Return the [X, Y] coordinate for the center point of the cell that contains the specified text.  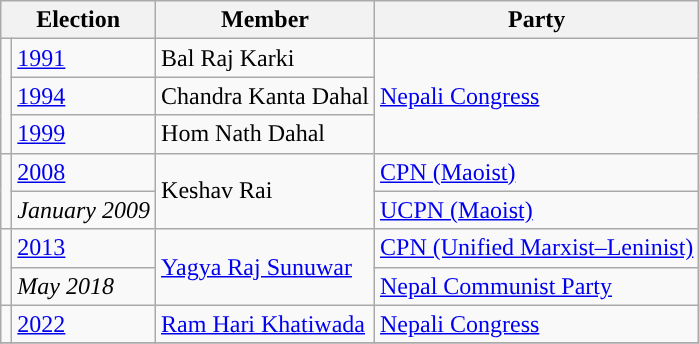
Ram Hari Khatiwada [266, 324]
Hom Nath Dahal [266, 134]
January 2009 [84, 210]
Chandra Kanta Dahal [266, 96]
Election [78, 20]
Keshav Rai [266, 191]
2008 [84, 172]
1999 [84, 134]
2013 [84, 248]
CPN (Unified Marxist–Leninist) [537, 248]
Nepal Communist Party [537, 286]
2022 [84, 324]
1991 [84, 58]
Party [537, 20]
1994 [84, 96]
May 2018 [84, 286]
CPN (Maoist) [537, 172]
Bal Raj Karki [266, 58]
Member [266, 20]
Yagya Raj Sunuwar [266, 267]
UCPN (Maoist) [537, 210]
